Locate the cell with the specified text and output its (X, Y) center coordinate. 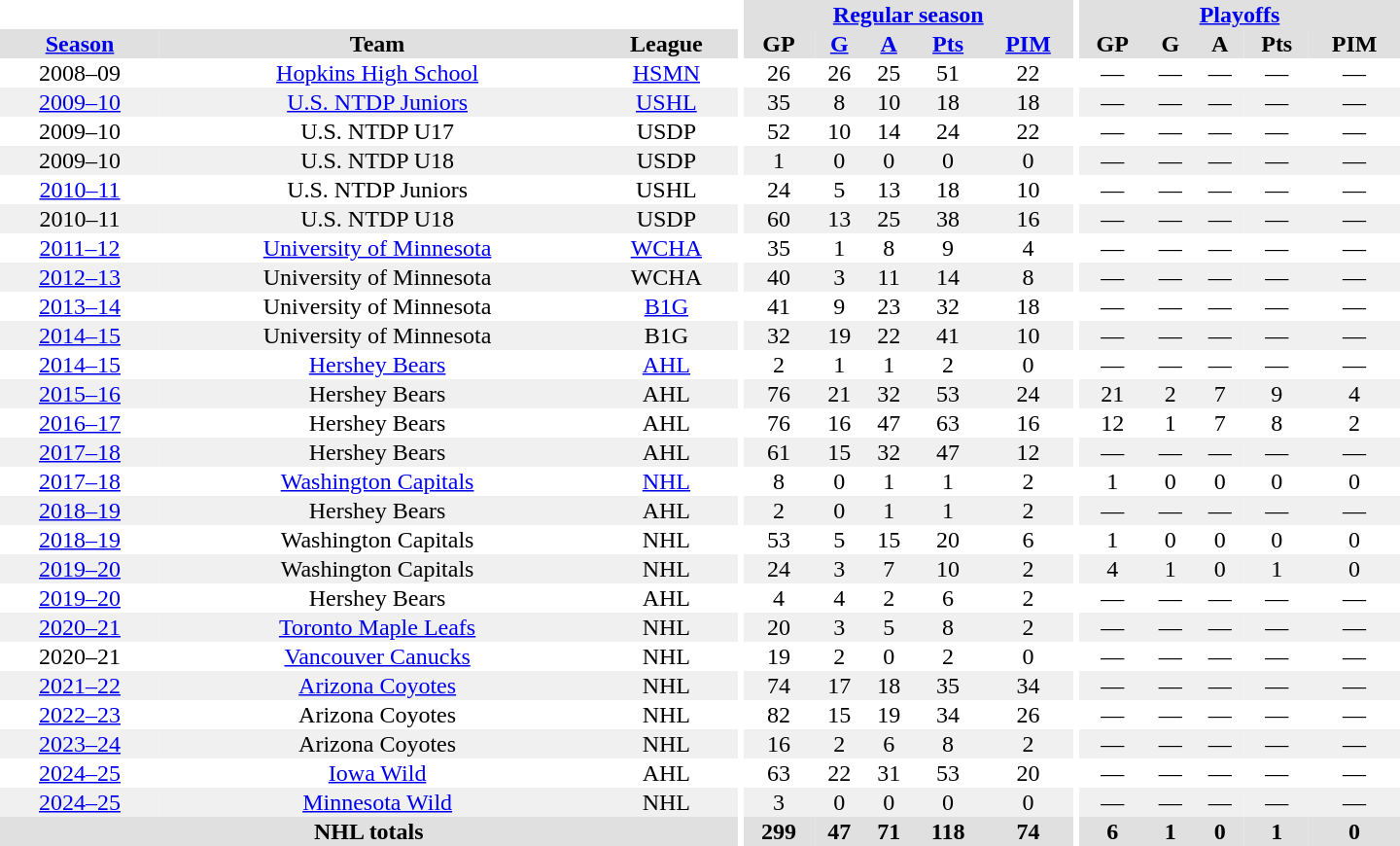
Team (377, 44)
Vancouver Canucks (377, 656)
2016–17 (80, 423)
2008–09 (80, 73)
Playoffs (1240, 15)
60 (779, 219)
299 (779, 831)
11 (889, 277)
31 (889, 773)
61 (779, 452)
71 (889, 831)
38 (949, 219)
Season (80, 44)
2013–14 (80, 306)
23 (889, 306)
Regular season (908, 15)
17 (840, 686)
2023–24 (80, 744)
2015–16 (80, 394)
2021–22 (80, 686)
2012–13 (80, 277)
52 (779, 131)
Toronto Maple Leafs (377, 627)
U.S. NTDP U17 (377, 131)
HSMN (666, 73)
Iowa Wild (377, 773)
51 (949, 73)
Minnesota Wild (377, 802)
82 (779, 715)
118 (949, 831)
40 (779, 277)
League (666, 44)
NHL totals (369, 831)
2022–23 (80, 715)
Hopkins High School (377, 73)
2011–12 (80, 248)
